Return (X, Y) of the center of cell containing provided text 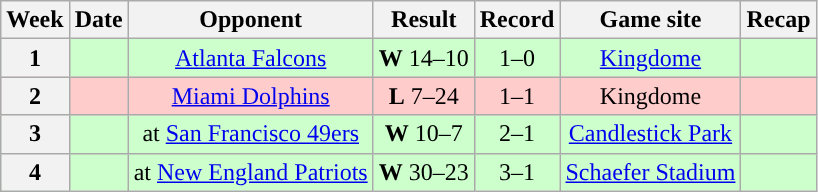
Atlanta Falcons (250, 58)
W 10–7 (424, 134)
at San Francisco 49ers (250, 134)
Candlestick Park (650, 134)
3 (35, 134)
W 30–23 (424, 172)
1–1 (517, 96)
Opponent (250, 20)
4 (35, 172)
Miami Dolphins (250, 96)
Date (98, 20)
Record (517, 20)
Result (424, 20)
Schaefer Stadium (650, 172)
Recap (778, 20)
Game site (650, 20)
3–1 (517, 172)
at New England Patriots (250, 172)
2 (35, 96)
Week (35, 20)
L 7–24 (424, 96)
2–1 (517, 134)
W 14–10 (424, 58)
1 (35, 58)
1–0 (517, 58)
